Search for the cell housing the specified text and yield its [x, y] center coordinate. 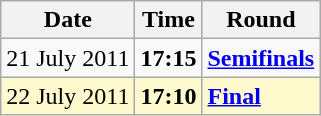
21 July 2011 [68, 58]
22 July 2011 [68, 96]
Date [68, 20]
Semifinals [261, 58]
Round [261, 20]
Time [168, 20]
Final [261, 96]
17:15 [168, 58]
17:10 [168, 96]
